Determine the [X, Y] coordinate at the center of the cell enclosing the given text.  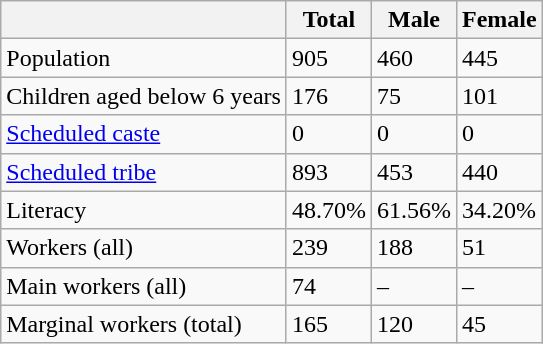
Population [144, 58]
453 [414, 172]
165 [328, 324]
Main workers (all) [144, 286]
239 [328, 248]
Total [328, 20]
445 [500, 58]
61.56% [414, 210]
176 [328, 96]
Female [500, 20]
Scheduled caste [144, 134]
460 [414, 58]
905 [328, 58]
Children aged below 6 years [144, 96]
188 [414, 248]
893 [328, 172]
Workers (all) [144, 248]
440 [500, 172]
Marginal workers (total) [144, 324]
Male [414, 20]
120 [414, 324]
Literacy [144, 210]
51 [500, 248]
Scheduled tribe [144, 172]
45 [500, 324]
75 [414, 96]
48.70% [328, 210]
101 [500, 96]
74 [328, 286]
34.20% [500, 210]
